Scan for the cell matching the given text and deliver its [x, y] coordinate at center. 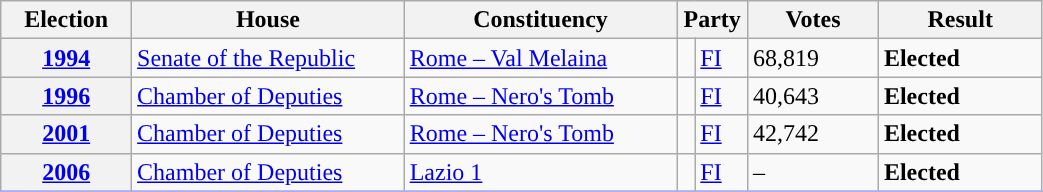
Lazio 1 [540, 172]
1994 [66, 58]
2006 [66, 172]
Result [960, 20]
Senate of the Republic [268, 58]
68,819 [814, 58]
– [814, 172]
Party [712, 20]
House [268, 20]
1996 [66, 96]
Rome – Val Melaina [540, 58]
42,742 [814, 134]
Election [66, 20]
Votes [814, 20]
2001 [66, 134]
40,643 [814, 96]
Constituency [540, 20]
